From the cell containing the given text, extract its center point as (x, y) coordinate. 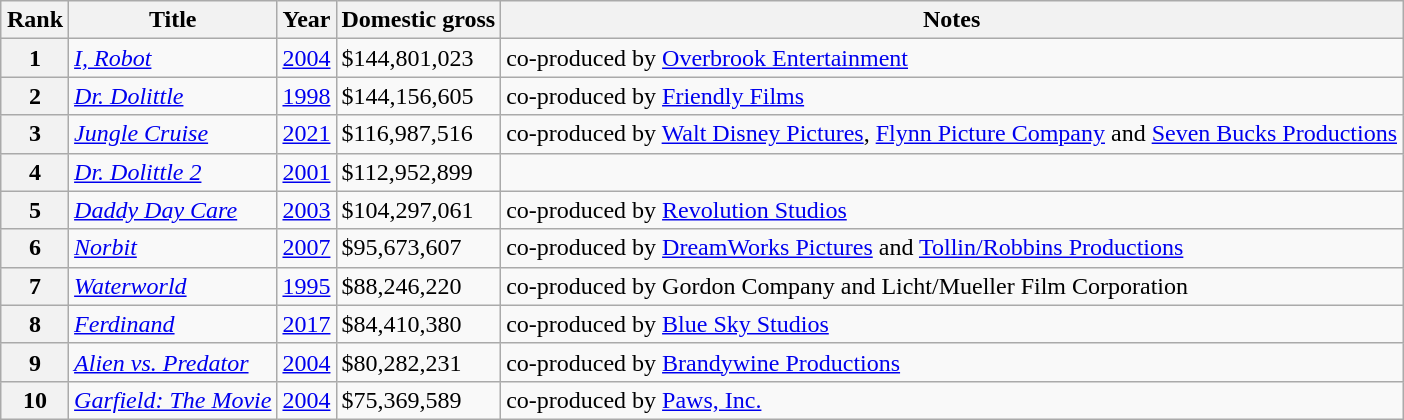
6 (34, 248)
$84,410,380 (418, 324)
8 (34, 324)
Dr. Dolittle 2 (173, 172)
$95,673,607 (418, 248)
$75,369,589 (418, 400)
$80,282,231 (418, 362)
4 (34, 172)
1998 (306, 96)
Alien vs. Predator (173, 362)
1995 (306, 286)
1 (34, 58)
7 (34, 286)
I, Robot (173, 58)
co-produced by Revolution Studios (952, 210)
co-produced by Friendly Films (952, 96)
$88,246,220 (418, 286)
Jungle Cruise (173, 134)
2021 (306, 134)
Norbit (173, 248)
$144,801,023 (418, 58)
co-produced by Brandywine Productions (952, 362)
co-produced by Gordon Company and Licht/Mueller Film Corporation (952, 286)
Dr. Dolittle (173, 96)
2001 (306, 172)
$104,297,061 (418, 210)
Daddy Day Care (173, 210)
10 (34, 400)
Ferdinand (173, 324)
co-produced by Walt Disney Pictures, Flynn Picture Company and Seven Bucks Productions (952, 134)
2003 (306, 210)
co-produced by Paws, Inc. (952, 400)
2017 (306, 324)
Domestic gross (418, 20)
$112,952,899 (418, 172)
Garfield: The Movie (173, 400)
Year (306, 20)
Notes (952, 20)
co-produced by Overbrook Entertainment (952, 58)
Waterworld (173, 286)
3 (34, 134)
Rank (34, 20)
co-produced by Blue Sky Studios (952, 324)
5 (34, 210)
co-produced by DreamWorks Pictures and Tollin/Robbins Productions (952, 248)
$116,987,516 (418, 134)
$144,156,605 (418, 96)
9 (34, 362)
Title (173, 20)
2 (34, 96)
2007 (306, 248)
